Scan for the cell matching the given text and deliver its (x, y) coordinate at center. 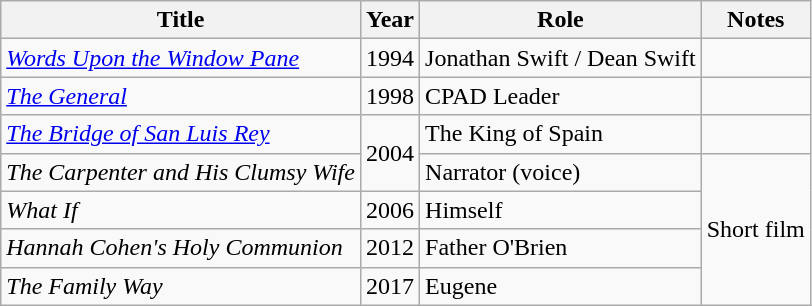
The Carpenter and His Clumsy Wife (181, 172)
The Family Way (181, 286)
Words Upon the Window Pane (181, 58)
Eugene (561, 286)
Himself (561, 210)
Title (181, 20)
1994 (390, 58)
Notes (756, 20)
Jonathan Swift / Dean Swift (561, 58)
Narrator (voice) (561, 172)
Hannah Cohen's Holy Communion (181, 248)
2006 (390, 210)
The Bridge of San Luis Rey (181, 134)
2017 (390, 286)
What If (181, 210)
1998 (390, 96)
Father O'Brien (561, 248)
Year (390, 20)
CPAD Leader (561, 96)
The General (181, 96)
Short film (756, 229)
2012 (390, 248)
2004 (390, 153)
Role (561, 20)
The King of Spain (561, 134)
